Return the [x, y] coordinate for the center point of the cell that contains the specified text.  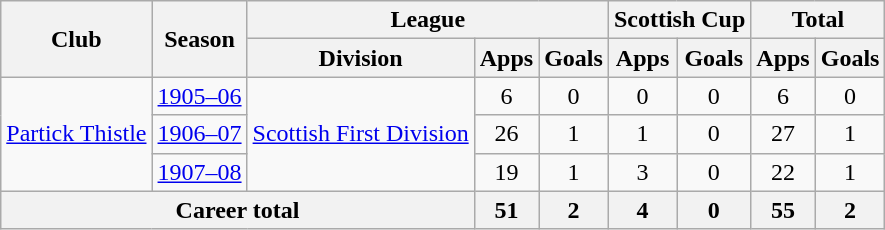
Total [818, 20]
19 [506, 172]
Scottish Cup [679, 20]
Club [76, 39]
51 [506, 210]
1906–07 [200, 134]
League [428, 20]
3 [642, 172]
1907–08 [200, 172]
22 [783, 172]
1905–06 [200, 96]
Scottish First Division [360, 134]
Partick Thistle [76, 134]
Season [200, 39]
26 [506, 134]
27 [783, 134]
55 [783, 210]
Career total [238, 210]
Division [360, 58]
4 [642, 210]
